Locate the cell with the specified text and output its [X, Y] center coordinate. 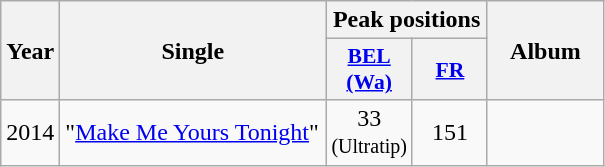
BEL (Wa) [370, 70]
33(Ultratip) [370, 132]
2014 [30, 132]
"Make Me Yours Tonight" [193, 132]
Year [30, 50]
Peak positions [406, 20]
FR [450, 70]
151 [450, 132]
Album [545, 50]
Single [193, 50]
